For the text-containing cell, return its midpoint in [X, Y] coordinate format. 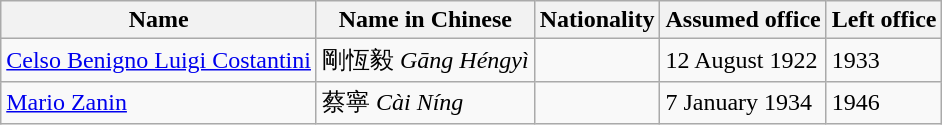
7 January 1934 [743, 102]
12 August 1922 [743, 60]
剛恆毅 Gāng Héngyì [425, 60]
Assumed office [743, 20]
Name [159, 20]
1933 [884, 60]
Celso Benigno Luigi Costantini [159, 60]
Name in Chinese [425, 20]
Nationality [597, 20]
Left office [884, 20]
蔡寧 Cài Níng [425, 102]
Mario Zanin [159, 102]
1946 [884, 102]
